Capture the cell that displays the provided text and extract its [x, y] central coordinate. 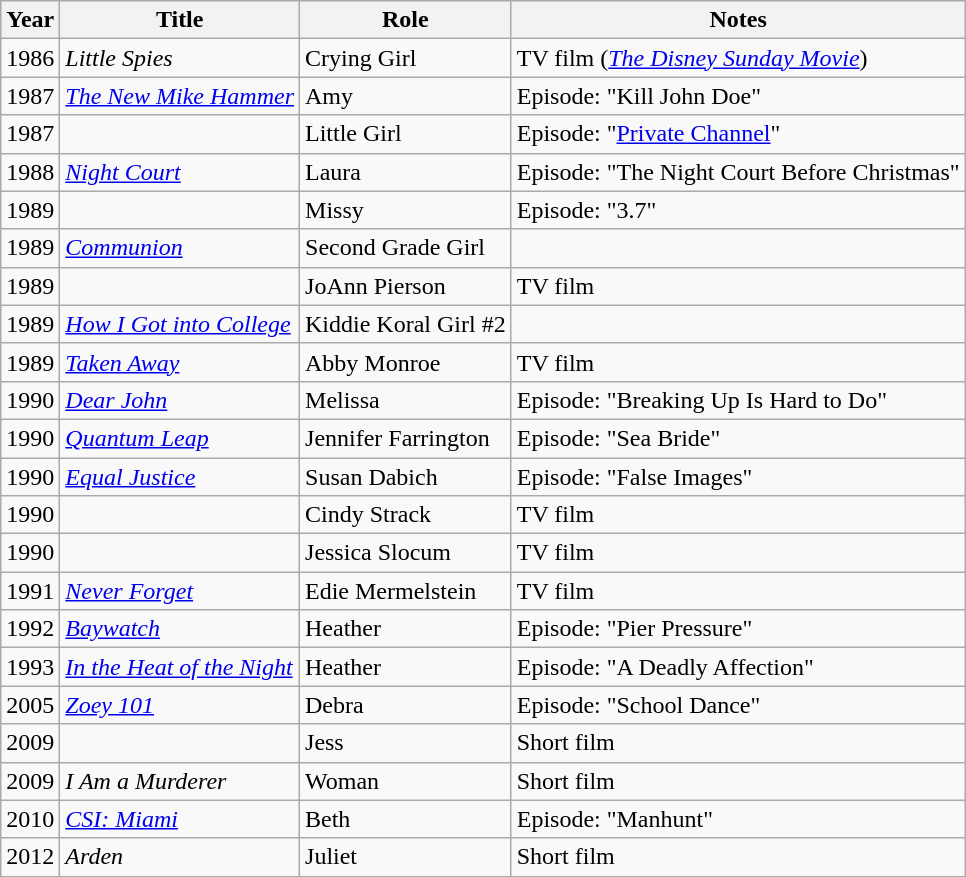
Second Grade Girl [406, 248]
I Am a Murderer [180, 781]
Zoey 101 [180, 705]
2005 [30, 705]
Crying Girl [406, 58]
Jessica Slocum [406, 553]
2010 [30, 819]
Episode: "Private Channel" [738, 134]
Laura [406, 172]
Baywatch [180, 629]
Episode: "Pier Pressure" [738, 629]
1986 [30, 58]
Role [406, 20]
Arden [180, 857]
Episode: "The Night Court Before Christmas" [738, 172]
Edie Mermelstein [406, 591]
Quantum Leap [180, 438]
Episode: "Kill John Doe" [738, 96]
Episode: "School Dance" [738, 705]
Amy [406, 96]
Night Court [180, 172]
Missy [406, 210]
Jennifer Farrington [406, 438]
Melissa [406, 400]
Notes [738, 20]
Year [30, 20]
Juliet [406, 857]
2012 [30, 857]
CSI: Miami [180, 819]
1991 [30, 591]
The New Mike Hammer [180, 96]
Title [180, 20]
TV film (The Disney Sunday Movie) [738, 58]
Episode: "Breaking Up Is Hard to Do" [738, 400]
1992 [30, 629]
In the Heat of the Night [180, 667]
Beth [406, 819]
Dear John [180, 400]
Susan Dabich [406, 477]
JoAnn Pierson [406, 286]
Little Girl [406, 134]
Episode: "3.7" [738, 210]
Episode: "A Deadly Affection" [738, 667]
Little Spies [180, 58]
Episode: "False Images" [738, 477]
Abby Monroe [406, 362]
Taken Away [180, 362]
Episode: "Sea Bride" [738, 438]
Episode: "Manhunt" [738, 819]
Debra [406, 705]
1993 [30, 667]
1988 [30, 172]
Never Forget [180, 591]
Cindy Strack [406, 515]
Equal Justice [180, 477]
Woman [406, 781]
Jess [406, 743]
Communion [180, 248]
Kiddie Koral Girl #2 [406, 324]
How I Got into College [180, 324]
